From the cell containing the given text, extract its center point as (x, y) coordinate. 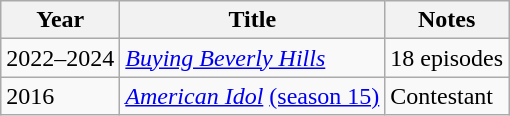
Title (252, 20)
18 episodes (447, 58)
2016 (60, 96)
Buying Beverly Hills (252, 58)
American Idol (season 15) (252, 96)
Notes (447, 20)
Contestant (447, 96)
Year (60, 20)
2022–2024 (60, 58)
